Provide the (x, y) coordinate of the cell's center where the given text is located.  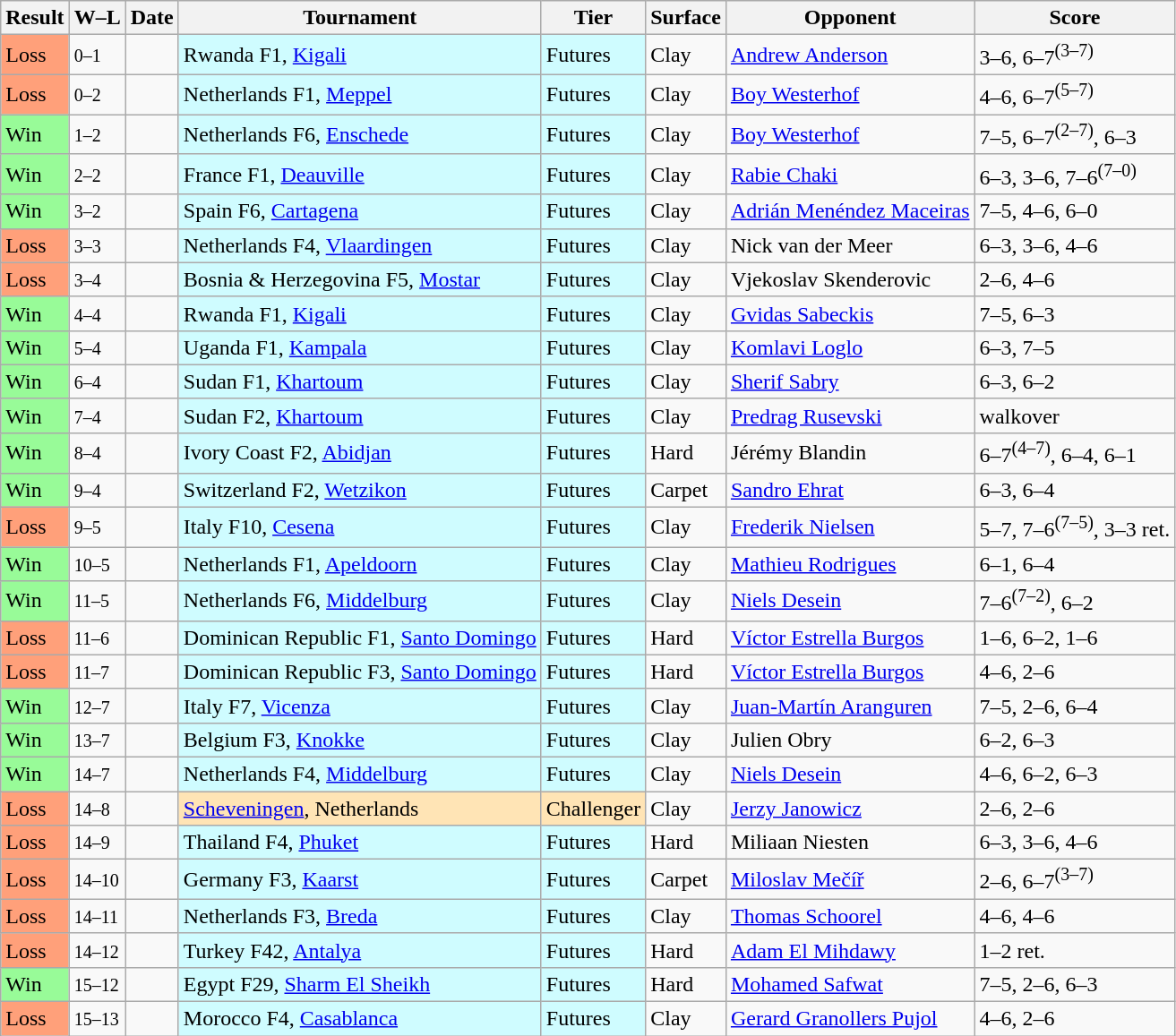
Gerard Granollers Pujol (850, 1018)
Score (1075, 18)
Vjekoslav Skenderovic (850, 279)
2–6, 2–6 (1075, 809)
1–2 (97, 134)
14–12 (97, 950)
Scheveningen, Netherlands (360, 809)
11–7 (97, 672)
Turkey F42, Antalya (360, 950)
Sudan F1, Khartoum (360, 381)
Thailand F4, Phuket (360, 843)
Belgium F3, Knokke (360, 740)
4–6, 4–6 (1075, 916)
Rabie Chaki (850, 174)
Mohamed Safwat (850, 984)
Thomas Schoorel (850, 916)
Challenger (593, 809)
4–4 (97, 313)
Jérémy Blandin (850, 453)
0–1 (97, 56)
9–5 (97, 527)
7–5, 2–6, 6–4 (1075, 706)
3–6, 6–7(3–7) (1075, 56)
Ivory Coast F2, Abidjan (360, 453)
6–4 (97, 381)
15–13 (97, 1018)
Mathieu Rodrigues (850, 564)
Adam El Mihdawy (850, 950)
7–5, 6–7(2–7), 6–3 (1075, 134)
6–7(4–7), 6–4, 6–1 (1075, 453)
Italy F7, Vicenza (360, 706)
7–6(7–2), 6–2 (1075, 602)
14–11 (97, 916)
W–L (97, 18)
walkover (1075, 415)
Opponent (850, 18)
Netherlands F4, Middelburg (360, 775)
8–4 (97, 453)
5–4 (97, 347)
Dominican Republic F1, Santo Domingo (360, 638)
1–6, 6–2, 1–6 (1075, 638)
Netherlands F4, Vlaardingen (360, 245)
9–4 (97, 490)
6–1, 6–4 (1075, 564)
2–2 (97, 174)
Bosnia & Herzegovina F5, Mostar (360, 279)
3–2 (97, 211)
7–5, 2–6, 6–3 (1075, 984)
Sherif Sabry (850, 381)
Frederik Nielsen (850, 527)
4–6, 6–7(5–7) (1075, 95)
3–3 (97, 245)
Result (35, 18)
Sandro Ehrat (850, 490)
France F1, Deauville (360, 174)
3–4 (97, 279)
Netherlands F6, Enschede (360, 134)
Netherlands F1, Meppel (360, 95)
Uganda F1, Kampala (360, 347)
Jerzy Janowicz (850, 809)
1–2 ret. (1075, 950)
Morocco F4, Casablanca (360, 1018)
Tier (593, 18)
4–6, 6–2, 6–3 (1075, 775)
7–5, 6–3 (1075, 313)
Tournament (360, 18)
11–6 (97, 638)
Switzerland F2, Wetzikon (360, 490)
14–9 (97, 843)
2–6, 6–7(3–7) (1075, 879)
Juan-Martín Aranguren (850, 706)
7–4 (97, 415)
Gvidas Sabeckis (850, 313)
14–7 (97, 775)
Netherlands F3, Breda (360, 916)
Netherlands F6, Middelburg (360, 602)
Predrag Rusevski (850, 415)
5–7, 7–6(7–5), 3–3 ret. (1075, 527)
6–3, 7–5 (1075, 347)
14–10 (97, 879)
7–5, 4–6, 6–0 (1075, 211)
Spain F6, Cartagena (360, 211)
Netherlands F1, Apeldoorn (360, 564)
Date (152, 18)
Dominican Republic F3, Santo Domingo (360, 672)
Egypt F29, Sharm El Sheikh (360, 984)
Komlavi Loglo (850, 347)
Adrián Menéndez Maceiras (850, 211)
Surface (686, 18)
2–6, 4–6 (1075, 279)
6–3, 6–4 (1075, 490)
0–2 (97, 95)
6–2, 6–3 (1075, 740)
6–3, 6–2 (1075, 381)
6–3, 3–6, 7–6(7–0) (1075, 174)
11–5 (97, 602)
12–7 (97, 706)
Germany F3, Kaarst (360, 879)
Sudan F2, Khartoum (360, 415)
10–5 (97, 564)
Miloslav Mečíř (850, 879)
14–8 (97, 809)
Nick van der Meer (850, 245)
Andrew Anderson (850, 56)
15–12 (97, 984)
13–7 (97, 740)
Miliaan Niesten (850, 843)
Julien Obry (850, 740)
Italy F10, Cesena (360, 527)
